Capture the cell that displays the provided text and extract its [x, y] central coordinate. 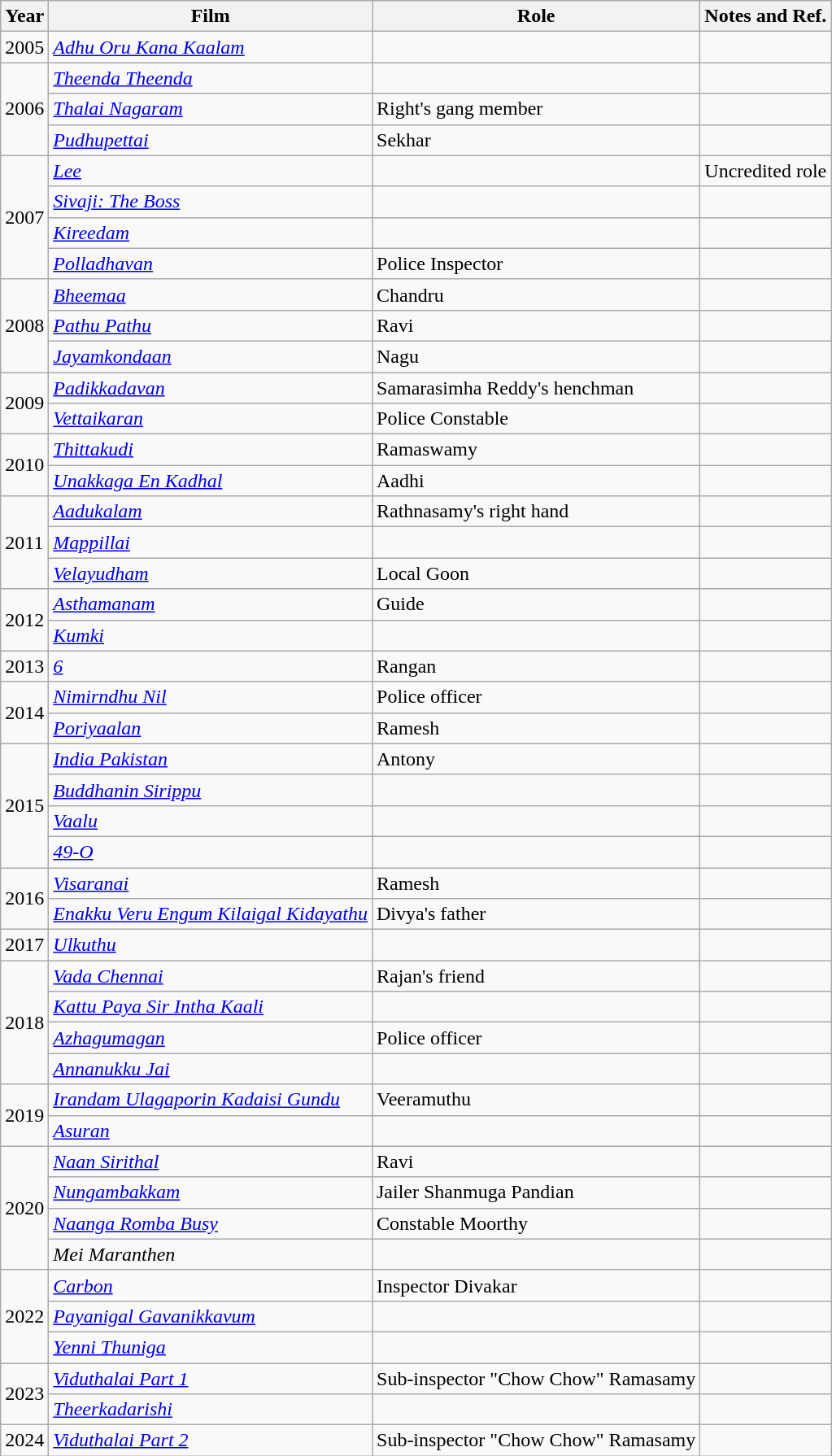
Sivaji: The Boss [211, 202]
Naanga Romba Busy [211, 1223]
Velayudham [211, 573]
Role [537, 16]
Poriyaalan [211, 728]
Kumki [211, 635]
Unakkaga En Kadhal [211, 481]
Jailer Shanmuga Pandian [537, 1192]
2023 [24, 1394]
2017 [24, 945]
Film [211, 16]
Sekhar [537, 140]
2010 [24, 465]
Thalai Nagaram [211, 109]
2007 [24, 217]
Pudhupettai [211, 140]
Asuran [211, 1131]
Lee [211, 171]
Asthamanam [211, 604]
2024 [24, 1441]
Veeramuthu [537, 1100]
Rathnasamy's right hand [537, 512]
49-O [211, 852]
2014 [24, 713]
Carbon [211, 1285]
Antony [537, 759]
Chandru [537, 294]
2013 [24, 666]
Pathu Pathu [211, 325]
Visaranai [211, 883]
Year [24, 16]
2009 [24, 403]
Theenda Theenda [211, 78]
6 [211, 666]
Police Constable [537, 419]
Mappillai [211, 543]
Adhu Oru Kana Kaalam [211, 47]
Uncredited role [766, 171]
2018 [24, 1022]
Annanukku Jai [211, 1069]
Naan Sirithal [211, 1162]
Ulkuthu [211, 945]
2022 [24, 1316]
Inspector Divakar [537, 1285]
2011 [24, 543]
Vada Chennai [211, 976]
2019 [24, 1115]
Notes and Ref. [766, 16]
Theerkadarishi [211, 1410]
Irandam Ulagaporin Kadaisi Gundu [211, 1100]
2008 [24, 325]
Guide [537, 604]
Padikkadavan [211, 388]
2005 [24, 47]
2015 [24, 805]
Local Goon [537, 573]
Right's gang member [537, 109]
Bheemaa [211, 294]
Samarasimha Reddy's henchman [537, 388]
India Pakistan [211, 759]
Enakku Veru Engum Kilaigal Kidayathu [211, 914]
Yenni Thuniga [211, 1347]
Mei Maranthen [211, 1254]
Aadukalam [211, 512]
Kireedam [211, 233]
Viduthalai Part 1 [211, 1379]
Nimirndhu Nil [211, 697]
2006 [24, 109]
Ramaswamy [537, 450]
Divya's father [537, 914]
Rajan's friend [537, 976]
Nagu [537, 356]
Payanigal Gavanikkavum [211, 1316]
Vaalu [211, 821]
2016 [24, 898]
Aadhi [537, 481]
Buddhanin Sirippu [211, 790]
2012 [24, 620]
Jayamkondaan [211, 356]
Constable Moorthy [537, 1223]
Nungambakkam [211, 1192]
Azhagumagan [211, 1038]
Kattu Paya Sir Intha Kaali [211, 1007]
Viduthalai Part 2 [211, 1441]
2020 [24, 1208]
Vettaikaran [211, 419]
Thittakudi [211, 450]
Police Inspector [537, 264]
Polladhavan [211, 264]
Rangan [537, 666]
